Capture the cell that displays the provided text and extract its [X, Y] central coordinate. 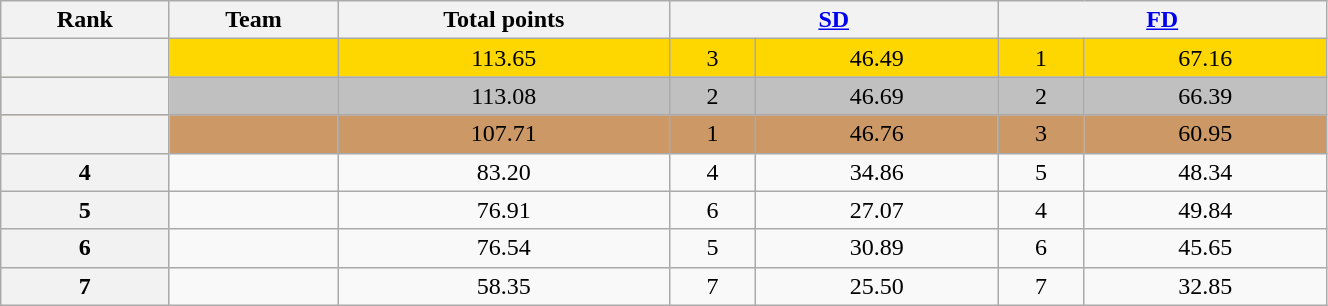
76.54 [504, 248]
32.85 [1206, 286]
48.34 [1206, 172]
83.20 [504, 172]
60.95 [1206, 134]
113.08 [504, 96]
Rank [85, 20]
58.35 [504, 286]
76.91 [504, 210]
34.86 [876, 172]
107.71 [504, 134]
67.16 [1206, 58]
46.69 [876, 96]
46.49 [876, 58]
Total points [504, 20]
45.65 [1206, 248]
113.65 [504, 58]
30.89 [876, 248]
FD [1162, 20]
SD [834, 20]
25.50 [876, 286]
27.07 [876, 210]
Team [254, 20]
46.76 [876, 134]
49.84 [1206, 210]
66.39 [1206, 96]
